Search for the cell housing the specified text and yield its [x, y] center coordinate. 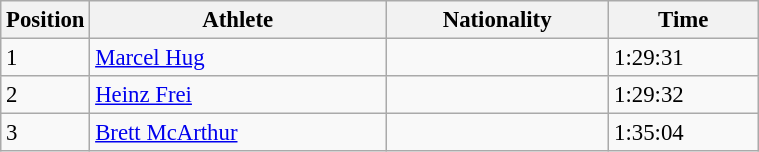
1 [46, 58]
Time [684, 20]
Brett McArthur [238, 133]
Nationality [498, 20]
Position [46, 20]
1:29:31 [684, 58]
1:29:32 [684, 95]
Heinz Frei [238, 95]
1:35:04 [684, 133]
2 [46, 95]
Marcel Hug [238, 58]
3 [46, 133]
Athlete [238, 20]
